Determine the (X, Y) coordinate at the center of the cell enclosing the given text.  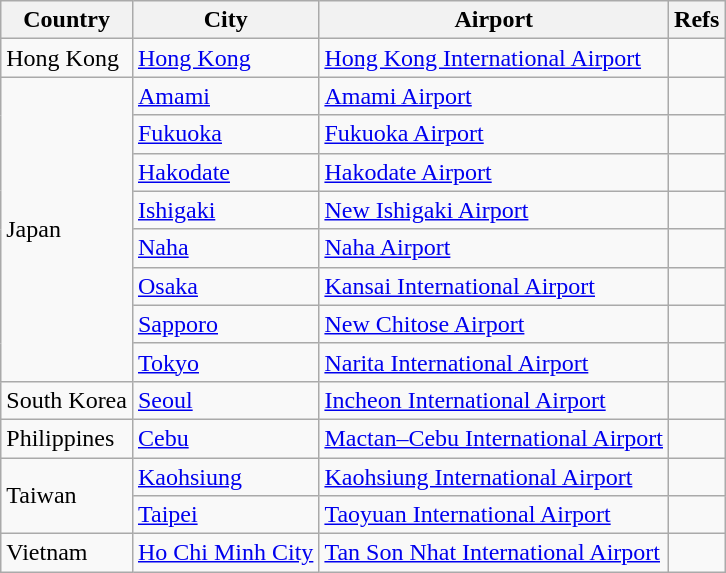
Refs (697, 20)
Naha (225, 248)
Narita International Airport (494, 362)
Hong Kong International Airport (494, 58)
Vietnam (67, 553)
Mactan–Cebu International Airport (494, 438)
Tan Son Nhat International Airport (494, 553)
Osaka (225, 286)
Fukuoka (225, 134)
Tokyo (225, 362)
Taoyuan International Airport (494, 515)
Kaohsiung International Airport (494, 477)
Seoul (225, 400)
City (225, 20)
Incheon International Airport (494, 400)
South Korea (67, 400)
Airport (494, 20)
Hakodate (225, 172)
Japan (67, 229)
Kaohsiung (225, 477)
New Ishigaki Airport (494, 210)
Hakodate Airport (494, 172)
Cebu (225, 438)
Sapporo (225, 324)
Kansai International Airport (494, 286)
Amami Airport (494, 96)
Amami (225, 96)
Naha Airport (494, 248)
New Chitose Airport (494, 324)
Country (67, 20)
Taipei (225, 515)
Fukuoka Airport (494, 134)
Philippines (67, 438)
Ho Chi Minh City (225, 553)
Ishigaki (225, 210)
Taiwan (67, 496)
